Determine the (X, Y) coordinate at the center of the cell enclosing the given text.  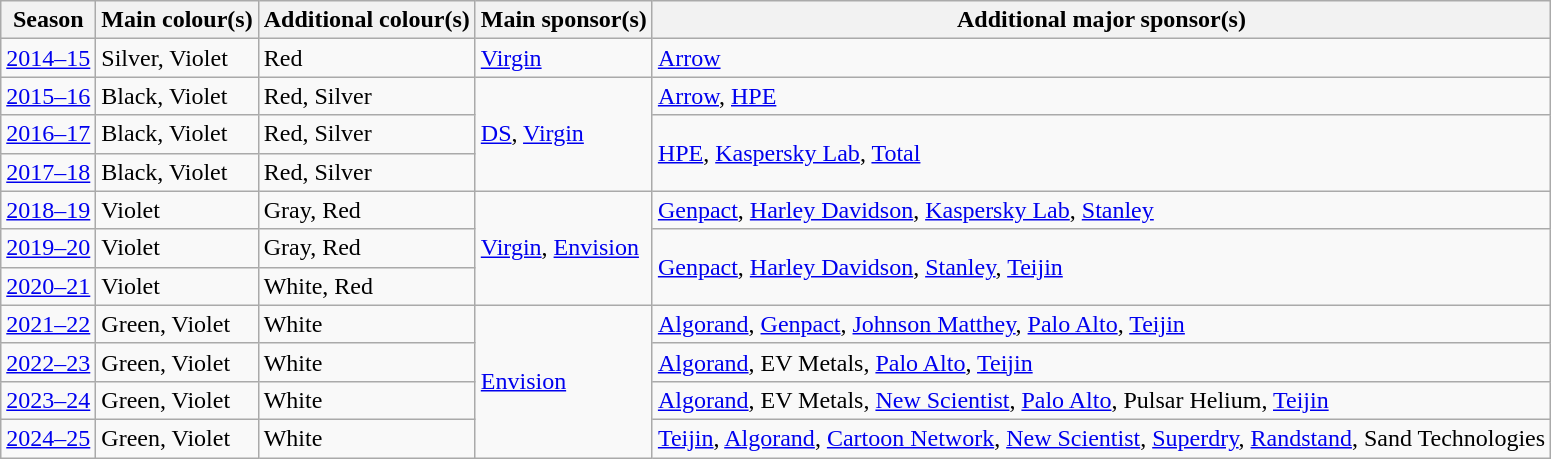
Algorand, EV Metals, Palo Alto, Teijin (1101, 362)
Main sponsor(s) (564, 20)
Genpact, Harley Davidson, Kaspersky Lab, Stanley (1101, 210)
Season (48, 20)
2022–23 (48, 362)
2024–25 (48, 438)
Envision (564, 381)
Arrow, HPE (1101, 96)
HPE, Kaspersky Lab, Total (1101, 153)
2015–16 (48, 96)
2016–17 (48, 134)
2021–22 (48, 324)
Main colour(s) (177, 20)
Additional major sponsor(s) (1101, 20)
Teijin, Algorand, Cartoon Network, New Scientist, Superdry, Randstand, Sand Technologies (1101, 438)
Genpact, Harley Davidson, Stanley, Teijin (1101, 267)
2014–15 (48, 58)
2023–24 (48, 400)
2017–18 (48, 172)
Algorand, EV Metals, New Scientist, Palo Alto, Pulsar Helium, Teijin (1101, 400)
Additional colour(s) (366, 20)
White, Red (366, 286)
Arrow (1101, 58)
Algorand, Genpact, Johnson Matthey, Palo Alto, Teijin (1101, 324)
Red (366, 58)
2020–21 (48, 286)
Silver, Violet (177, 58)
Virgin (564, 58)
2018–19 (48, 210)
DS, Virgin (564, 134)
Virgin, Envision (564, 248)
2019–20 (48, 248)
